Provide the (X, Y) coordinate of the cell's center where the given text is located.  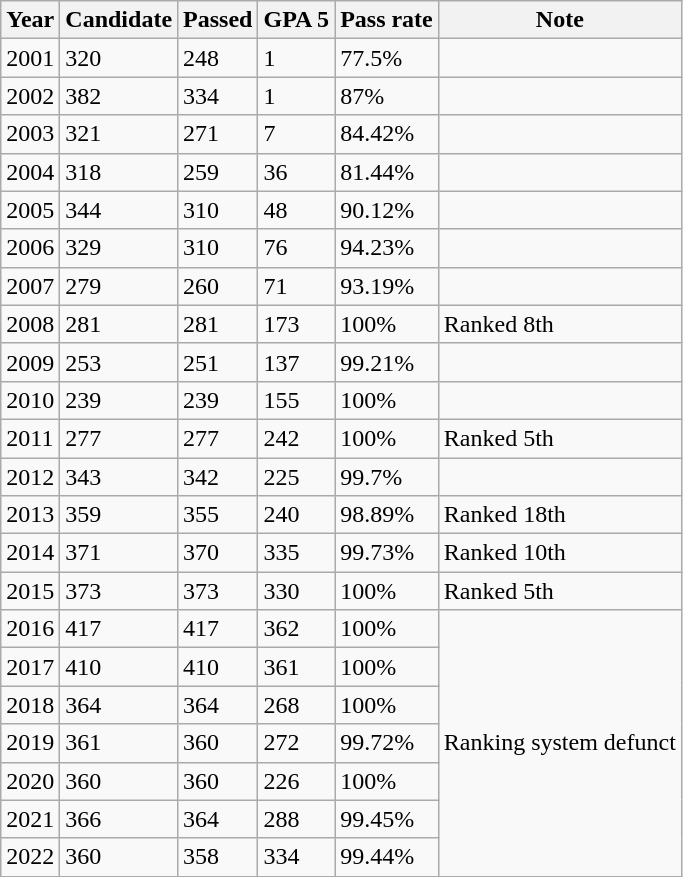
Pass rate (387, 20)
2004 (30, 172)
2020 (30, 781)
7 (296, 134)
2001 (30, 58)
99.44% (387, 857)
84.42% (387, 134)
2013 (30, 515)
240 (296, 515)
137 (296, 362)
2003 (30, 134)
90.12% (387, 210)
36 (296, 172)
87% (387, 96)
2011 (30, 438)
272 (296, 743)
GPA 5 (296, 20)
2009 (30, 362)
329 (119, 248)
2006 (30, 248)
2021 (30, 819)
355 (218, 515)
99.72% (387, 743)
155 (296, 400)
344 (119, 210)
370 (218, 553)
2002 (30, 96)
173 (296, 324)
343 (119, 477)
279 (119, 286)
359 (119, 515)
98.89% (387, 515)
330 (296, 591)
318 (119, 172)
Candidate (119, 20)
71 (296, 286)
366 (119, 819)
288 (296, 819)
99.21% (387, 362)
225 (296, 477)
251 (218, 362)
Ranked 8th (560, 324)
94.23% (387, 248)
260 (218, 286)
99.7% (387, 477)
Ranked 10th (560, 553)
Ranked 18th (560, 515)
2016 (30, 629)
2007 (30, 286)
93.19% (387, 286)
Passed (218, 20)
Year (30, 20)
342 (218, 477)
77.5% (387, 58)
259 (218, 172)
2017 (30, 667)
76 (296, 248)
81.44% (387, 172)
2012 (30, 477)
Ranking system defunct (560, 743)
271 (218, 134)
2008 (30, 324)
99.73% (387, 553)
Note (560, 20)
382 (119, 96)
2005 (30, 210)
99.45% (387, 819)
226 (296, 781)
335 (296, 553)
2019 (30, 743)
358 (218, 857)
48 (296, 210)
2022 (30, 857)
2014 (30, 553)
248 (218, 58)
242 (296, 438)
2010 (30, 400)
268 (296, 705)
362 (296, 629)
2018 (30, 705)
253 (119, 362)
320 (119, 58)
371 (119, 553)
2015 (30, 591)
321 (119, 134)
